Return (X, Y) of the center of cell containing provided text 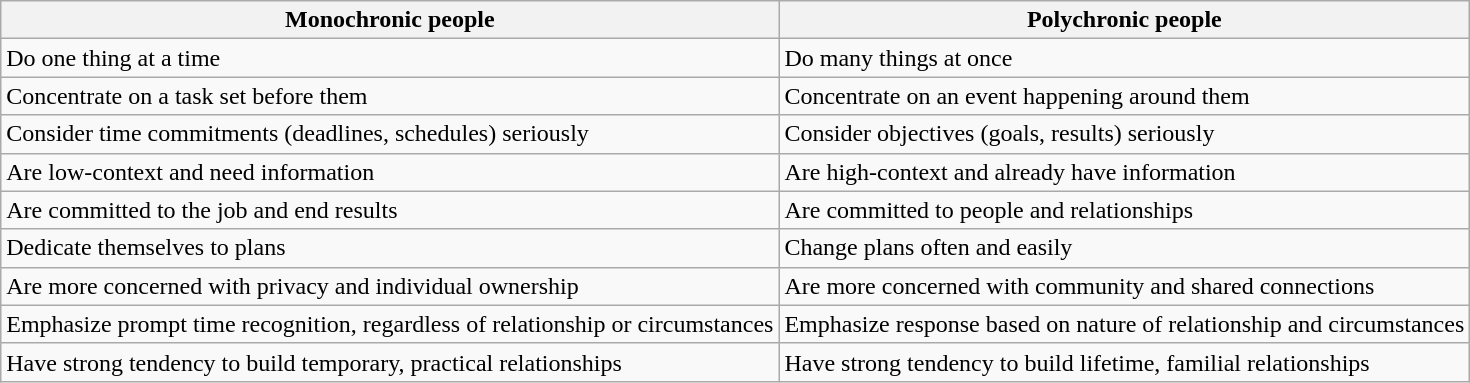
Consider time commitments (deadlines, schedules) seriously (390, 134)
Do many things at once (1124, 58)
Concentrate on a task set before them (390, 96)
Do one thing at a time (390, 58)
Are more concerned with privacy and individual ownership (390, 286)
Consider objectives (goals, results) seriously (1124, 134)
Are more concerned with community and shared connections (1124, 286)
Concentrate on an event happening around them (1124, 96)
Emphasize prompt time recognition, regardless of relationship or circumstances (390, 324)
Have strong tendency to build lifetime, familial relationships (1124, 362)
Are committed to people and relationships (1124, 210)
Are high-context and already have information (1124, 172)
Monochronic people (390, 20)
Polychronic people (1124, 20)
Change plans often and easily (1124, 248)
Emphasize response based on nature of relationship and circumstances (1124, 324)
Are low-context and need information (390, 172)
Dedicate themselves to plans (390, 248)
Have strong tendency to build temporary, practical relationships (390, 362)
Are committed to the job and end results (390, 210)
